Find where the given text appears and provide that cell's center as [x, y] coordinate. 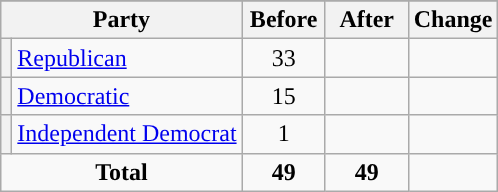
Change [453, 20]
Total [122, 172]
After [366, 20]
15 [284, 96]
1 [284, 134]
Democratic [127, 96]
33 [284, 58]
Before [284, 20]
Republican [127, 58]
Independent Democrat [127, 134]
Party [122, 20]
